Pinpoint the cell where the given text exists, returning its [x, y] midpoint coordinate. 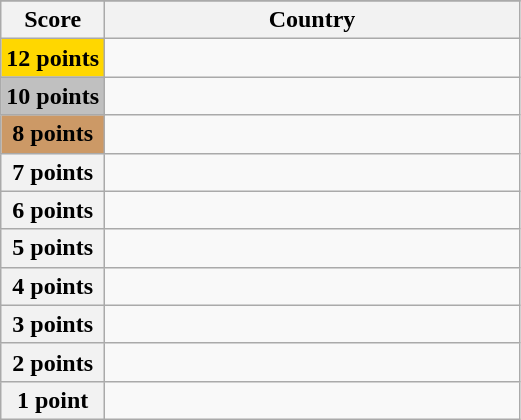
8 points [53, 134]
5 points [53, 248]
1 point [53, 400]
6 points [53, 210]
10 points [53, 96]
Score [53, 20]
4 points [53, 286]
Country [312, 20]
12 points [53, 58]
3 points [53, 324]
2 points [53, 362]
7 points [53, 172]
